Output the (x, y) coordinate of the center of the cell containing the given text.  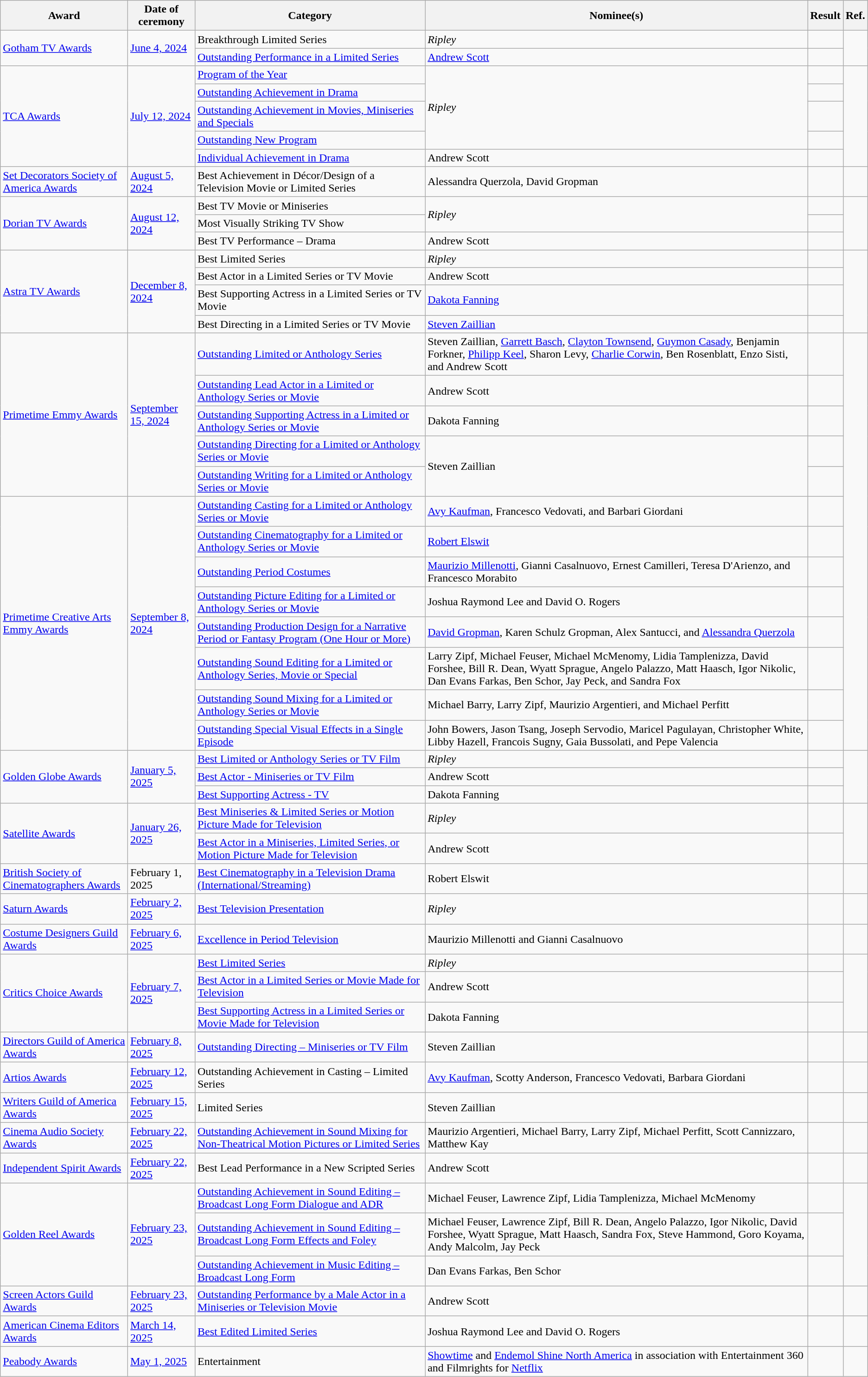
Saturn Awards (64, 909)
Most Visually Striking TV Show (310, 223)
Best Limited or Anthology Series or TV Film (310, 759)
Best Television Presentation (310, 909)
Avy Kaufman, Scotty Anderson, Francesco Vedovati, Barbara Giordani (617, 1077)
February 1, 2025 (161, 878)
Outstanding Production Design for a Narrative Period or Fantasy Program (One Hour or More) (310, 632)
Outstanding Casting for a Limited or Anthology Series or Movie (310, 511)
Category (310, 16)
Primetime Creative Arts Emmy Awards (64, 623)
Outstanding Cinematography for a Limited or Anthology Series or Movie (310, 542)
September 8, 2024 (161, 623)
Award (64, 16)
Directors Guild of America Awards (64, 1047)
Outstanding Achievement in Drama (310, 92)
Outstanding Limited or Anthology Series (310, 354)
Costume Designers Guild Awards (64, 939)
Best Actor in a Miniseries, Limited Series, or Motion Picture Made for Television (310, 849)
January 26, 2025 (161, 833)
Artios Awards (64, 1077)
February 2, 2025 (161, 909)
David Gropman, Karen Schulz Gropman, Alex Santucci, and Alessandra Querzola (617, 632)
Outstanding Performance by a Male Actor in a Miniseries or Television Movie (310, 1301)
Breakthrough Limited Series (310, 39)
July 12, 2024 (161, 116)
Best Actor in a Limited Series or TV Movie (310, 276)
Best Supporting Actress in a Limited Series or Movie Made for Television (310, 1017)
Outstanding Achievement in Sound Editing – Broadcast Long Form Effects and Foley (310, 1235)
Outstanding Achievement in Sound Editing – Broadcast Long Form Dialogue and ADR (310, 1198)
September 15, 2024 (161, 415)
February 6, 2025 (161, 939)
Set Decorators Society of America Awards (64, 182)
TCA Awards (64, 116)
Best Miniseries & Limited Series or Motion Picture Made for Television (310, 818)
Golden Reel Awards (64, 1235)
Astra TV Awards (64, 291)
Limited Series (310, 1108)
June 4, 2024 (161, 48)
Avy Kaufman, Francesco Vedovati, and Barbari Giordani (617, 511)
Independent Spirit Awards (64, 1168)
Outstanding Lead Actor in a Limited or Anthology Series or Movie (310, 391)
Result (825, 16)
Primetime Emmy Awards (64, 415)
February 12, 2025 (161, 1077)
Ref. (855, 16)
American Cinema Editors Awards (64, 1331)
Best TV Performance – Drama (310, 241)
Best TV Movie or Miniseries (310, 205)
January 5, 2025 (161, 777)
Showtime and Endemol Shine North America in association with Entertainment 360 and Filmrights for Netflix (617, 1362)
Alessandra Querzola, David Gropman (617, 182)
Outstanding Achievement in Music Editing – Broadcast Long Form (310, 1271)
Excellence in Period Television (310, 939)
Critics Choice Awards (64, 993)
Best Edited Limited Series (310, 1331)
Golden Globe Awards (64, 777)
Maurizio Argentieri, Michael Barry, Larry Zipf, Michael Perfitt, Scott Cannizzaro, Matthew Kay (617, 1137)
February 15, 2025 (161, 1108)
Entertainment (310, 1362)
Best Supporting Actress - TV (310, 794)
August 5, 2024 (161, 182)
Outstanding Achievement in Movies, Miniseries and Specials (310, 116)
Peabody Awards (64, 1362)
Outstanding Sound Mixing for a Limited or Anthology Series or Movie (310, 705)
Program of the Year (310, 75)
Outstanding Directing – Miniseries or TV Film (310, 1047)
Cinema Audio Society Awards (64, 1137)
February 8, 2025 (161, 1047)
Best Achievement in Décor/Design of a Television Movie or Limited Series (310, 182)
Gotham TV Awards (64, 48)
February 7, 2025 (161, 993)
Outstanding Picture Editing for a Limited or Anthology Series or Movie (310, 602)
Outstanding New Program (310, 140)
Outstanding Supporting Actress in a Limited or Anthology Series or Movie (310, 421)
Outstanding Achievement in Casting – Limited Series (310, 1077)
John Bowers, Jason Tsang, Joseph Servodio, Maricel Pagulayan, Christopher White, Libby Hazell, Francois Sugny, Gaia Bussolati, and Pepe Valencia (617, 735)
August 12, 2024 (161, 223)
Outstanding Period Costumes (310, 571)
Satellite Awards (64, 833)
Outstanding Directing for a Limited or Anthology Series or Movie (310, 451)
Individual Achievement in Drama (310, 158)
Michael Feuser, Lawrence Zipf, Lidia Tamplenizza, Michael McMenomy (617, 1198)
Date of ceremony (161, 16)
Michael Barry, Larry Zipf, Maurizio Argentieri, and Michael Perfitt (617, 705)
British Society of Cinematographers Awards (64, 878)
Outstanding Sound Editing for a Limited or Anthology Series, Movie or Special (310, 668)
March 14, 2025 (161, 1331)
Screen Actors Guild Awards (64, 1301)
Best Supporting Actress in a Limited Series or TV Movie (310, 301)
Outstanding Achievement in Sound Mixing for Non-Theatrical Motion Pictures or Limited Series (310, 1137)
Best Lead Performance in a New Scripted Series (310, 1168)
Best Cinematography in a Television Drama (International/Streaming) (310, 878)
December 8, 2024 (161, 291)
Best Actor - Miniseries or TV Film (310, 777)
Best Actor in a Limited Series or Movie Made for Television (310, 987)
May 1, 2025 (161, 1362)
Writers Guild of America Awards (64, 1108)
Maurizio Millenotti, Gianni Casalnuovo, Ernest Camilleri, Teresa D'Arienzo, and Francesco Morabito (617, 571)
Nominee(s) (617, 16)
Best Directing in a Limited Series or TV Movie (310, 324)
Outstanding Writing for a Limited or Anthology Series or Movie (310, 481)
Dorian TV Awards (64, 223)
Outstanding Performance in a Limited Series (310, 57)
Outstanding Special Visual Effects in a Single Episode (310, 735)
Maurizio Millenotti and Gianni Casalnuovo (617, 939)
Dan Evans Farkas, Ben Schor (617, 1271)
